Return [X, Y] of the center of cell containing provided text 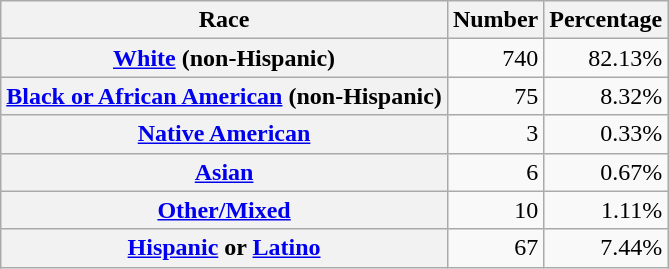
Number [495, 20]
75 [495, 96]
67 [495, 248]
82.13% [606, 58]
6 [495, 172]
1.11% [606, 210]
Black or African American (non-Hispanic) [224, 96]
8.32% [606, 96]
Asian [224, 172]
Other/Mixed [224, 210]
3 [495, 134]
Native American [224, 134]
0.33% [606, 134]
Hispanic or Latino [224, 248]
White (non-Hispanic) [224, 58]
740 [495, 58]
Percentage [606, 20]
7.44% [606, 248]
0.67% [606, 172]
Race [224, 20]
10 [495, 210]
